Return the [x, y] coordinate for the center point of the cell that contains the specified text.  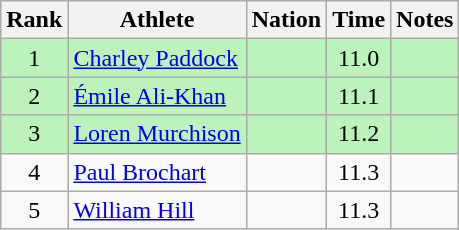
11.1 [359, 96]
11.2 [359, 134]
4 [34, 172]
William Hill [157, 210]
Notes [425, 20]
Charley Paddock [157, 58]
2 [34, 96]
Athlete [157, 20]
1 [34, 58]
Paul Brochart [157, 172]
Time [359, 20]
11.0 [359, 58]
5 [34, 210]
Loren Murchison [157, 134]
Émile Ali-Khan [157, 96]
Rank [34, 20]
Nation [286, 20]
3 [34, 134]
